Provide the [x, y] coordinate of the cell's center where the given text is located.  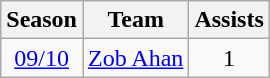
1 [229, 58]
Zob Ahan [135, 58]
Season [42, 20]
Team [135, 20]
Assists [229, 20]
09/10 [42, 58]
